Identify which cell holds the provided text, then report its (x, y) central coordinate. 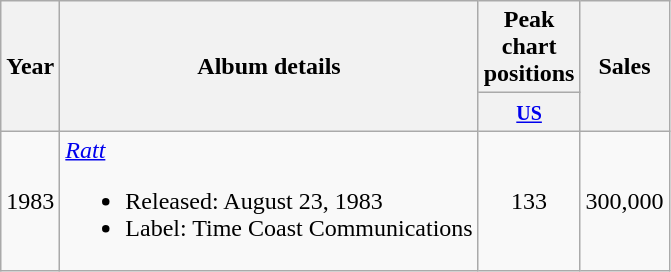
Sales (624, 66)
US (529, 112)
300,000 (624, 201)
1983 (30, 201)
133 (529, 201)
Year (30, 66)
Peak chart positions (529, 47)
Album details (269, 66)
RattReleased: August 23, 1983Label: Time Coast Communications (269, 201)
